Output the [X, Y] coordinate of the center of the cell containing the given text.  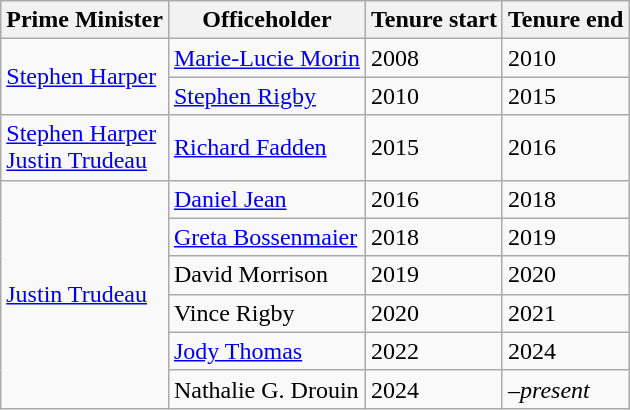
Justin Trudeau [85, 294]
2021 [565, 313]
2022 [434, 351]
Marie-Lucie Morin [266, 58]
Stephen Harper [85, 77]
Prime Minister [85, 20]
Jody Thomas [266, 351]
Nathalie G. Drouin [266, 389]
Tenure start [434, 20]
Greta Bossenmaier [266, 237]
Stephen Rigby [266, 96]
Tenure end [565, 20]
Daniel Jean [266, 199]
2008 [434, 58]
–present [565, 389]
Stephen HarperJustin Trudeau [85, 148]
Richard Fadden [266, 148]
David Morrison [266, 275]
Vince Rigby [266, 313]
Officeholder [266, 20]
